Extract the [X, Y] coordinate from the center of the cell holding the provided text.  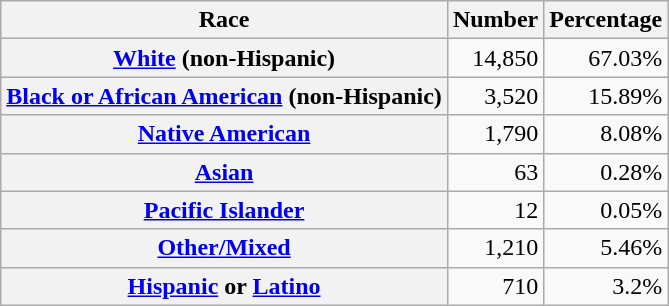
15.89% [606, 96]
14,850 [495, 58]
Number [495, 20]
Black or African American (non-Hispanic) [224, 96]
Other/Mixed [224, 248]
Asian [224, 172]
0.28% [606, 172]
63 [495, 172]
8.08% [606, 134]
White (non-Hispanic) [224, 58]
Hispanic or Latino [224, 286]
1,210 [495, 248]
Native American [224, 134]
Race [224, 20]
67.03% [606, 58]
3,520 [495, 96]
Percentage [606, 20]
1,790 [495, 134]
0.05% [606, 210]
Pacific Islander [224, 210]
12 [495, 210]
3.2% [606, 286]
5.46% [606, 248]
710 [495, 286]
